Output the [x, y] coordinate of the center of the cell containing the given text.  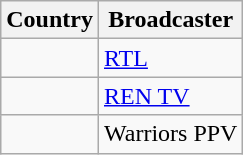
Warriors PPV [170, 134]
Country [50, 20]
RTL [170, 58]
REN TV [170, 96]
Broadcaster [170, 20]
